Determine the [x, y] coordinate at the center of the cell enclosing the given text.  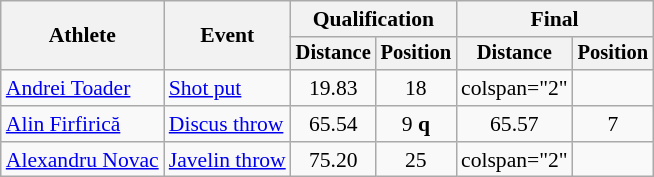
Event [228, 36]
18 [416, 88]
Final [554, 19]
Alin Firfirică [82, 124]
Andrei Toader [82, 88]
7 [613, 124]
65.57 [514, 124]
colspan="2" [514, 88]
Qualification [374, 19]
Shot put [228, 88]
9 q [416, 124]
Athlete [82, 36]
65.54 [334, 124]
Discus throw [228, 124]
19.83 [334, 88]
